Locate the cell with the specified text and output its (x, y) center coordinate. 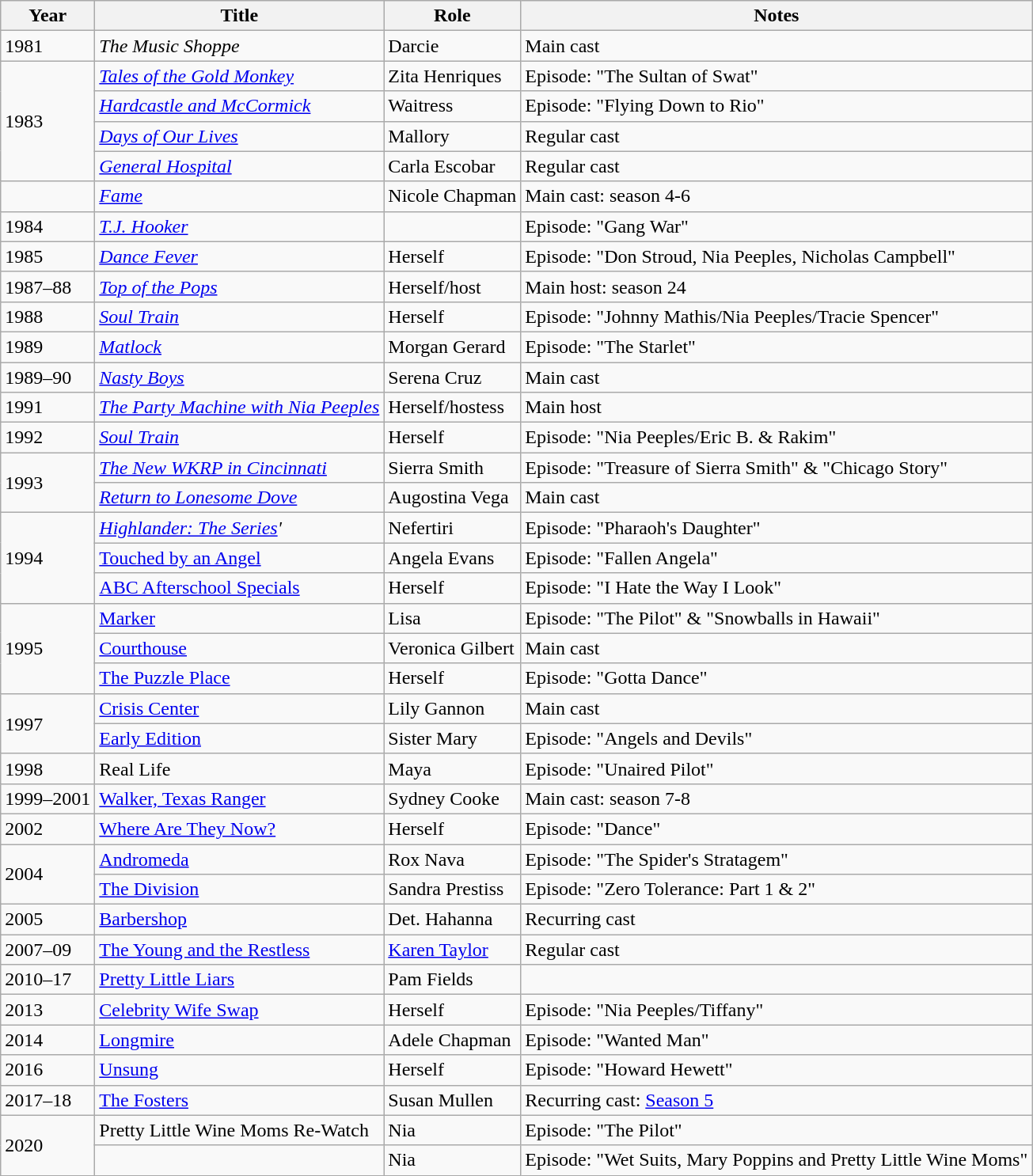
1998 (47, 768)
1991 (47, 408)
Episode: "Wet Suits, Mary Poppins and Pretty Little Wine Moms" (777, 1160)
Karen Taylor (453, 950)
Top of the Pops (239, 286)
Episode: "Fallen Angela" (777, 558)
Fame (239, 196)
Episode: "Treasure of Sierra Smith" & "Chicago Story" (777, 468)
1999–2001 (47, 799)
Lisa (453, 618)
Episode: "Dance" (777, 829)
Nicole Chapman (453, 196)
2020 (47, 1145)
1984 (47, 226)
Matlock (239, 347)
1983 (47, 121)
Episode: "I Hate the Way I Look" (777, 588)
Return to Lonesome Dove (239, 498)
Mallory (453, 136)
Main cast: season 4-6 (777, 196)
Where Are They Now? (239, 829)
Role (453, 16)
Episode: "The Sultan of Swat" (777, 76)
T.J. Hooker (239, 226)
Unsung (239, 1070)
Episode: "Nia Peeples/Eric B. & Rakim" (777, 438)
1993 (47, 483)
1995 (47, 648)
1987–88 (47, 286)
General Hospital (239, 166)
1989 (47, 347)
Nefertiri (453, 528)
The Fosters (239, 1100)
1989–90 (47, 377)
Sandra Prestiss (453, 890)
Episode: "The Starlet" (777, 347)
Episode: "Pharaoh's Daughter" (777, 528)
Dance Fever (239, 256)
2005 (47, 920)
1997 (47, 723)
1994 (47, 558)
Lily Gannon (453, 708)
Main host: season 24 (777, 286)
Episode: "Nia Peeples/Tiffany" (777, 1010)
Real Life (239, 768)
Nasty Boys (239, 377)
Barbershop (239, 920)
Hardcastle and McCormick (239, 106)
The Division (239, 890)
2014 (47, 1040)
2017–18 (47, 1100)
Celebrity Wife Swap (239, 1010)
2016 (47, 1070)
Episode: "The Pilot" & "Snowballs in Hawaii" (777, 618)
Augostina Vega (453, 498)
1992 (47, 438)
The Young and the Restless (239, 950)
Early Edition (239, 738)
Veronica Gilbert (453, 648)
Morgan Gerard (453, 347)
Recurring cast: Season 5 (777, 1100)
2013 (47, 1010)
The Party Machine with Nia Peeples (239, 408)
Episode: "Gotta Dance" (777, 678)
Zita Henriques (453, 76)
1981 (47, 46)
Episode: "Gang War" (777, 226)
Touched by an Angel (239, 558)
Pretty Little Wine Moms Re-Watch (239, 1130)
Episode: "Angels and Devils" (777, 738)
2010–17 (47, 980)
Susan Mullen (453, 1100)
Herself/hostess (453, 408)
Episode: "The Pilot" (777, 1130)
Rox Nava (453, 859)
Episode: "Wanted Man" (777, 1040)
Herself/host (453, 286)
Tales of the Gold Monkey (239, 76)
Darcie (453, 46)
Main host (777, 408)
Sierra Smith (453, 468)
Sister Mary (453, 738)
Episode: "Howard Hewett" (777, 1070)
Marker (239, 618)
Episode: "Johnny Mathis/Nia Peeples/Tracie Spencer" (777, 317)
2007–09 (47, 950)
1988 (47, 317)
Angela Evans (453, 558)
Episode: "The Spider's Stratagem" (777, 859)
Courthouse (239, 648)
The Puzzle Place (239, 678)
Recurring cast (777, 920)
Sydney Cooke (453, 799)
Serena Cruz (453, 377)
The New WKRP in Cincinnati (239, 468)
Notes (777, 16)
The Music Shoppe (239, 46)
2002 (47, 829)
Walker, Texas Ranger (239, 799)
Carla Escobar (453, 166)
Main cast: season 7-8 (777, 799)
Episode: "Zero Tolerance: Part 1 & 2" (777, 890)
Adele Chapman (453, 1040)
Episode: "Don Stroud, Nia Peeples, Nicholas Campbell" (777, 256)
1985 (47, 256)
Days of Our Lives (239, 136)
2004 (47, 874)
ABC Afterschool Specials (239, 588)
Highlander: The Series' (239, 528)
Waitress (453, 106)
Maya (453, 768)
Episode: "Flying Down to Rio" (777, 106)
Crisis Center (239, 708)
Title (239, 16)
Episode: "Unaired Pilot" (777, 768)
Year (47, 16)
Pretty Little Liars (239, 980)
Longmire (239, 1040)
Pam Fields (453, 980)
Det. Hahanna (453, 920)
Andromeda (239, 859)
